Locate the cell with the specified text and output its [x, y] center coordinate. 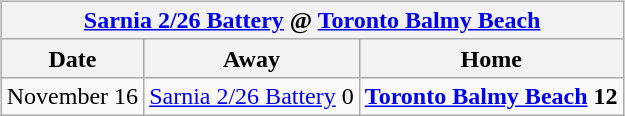
Sarnia 2/26 Battery @ Toronto Balmy Beach [312, 20]
Toronto Balmy Beach 12 [491, 96]
November 16 [72, 96]
Sarnia 2/26 Battery 0 [252, 96]
Home [491, 58]
Away [252, 58]
Date [72, 58]
